Extract the [X, Y] coordinate from the center of the cell holding the provided text.  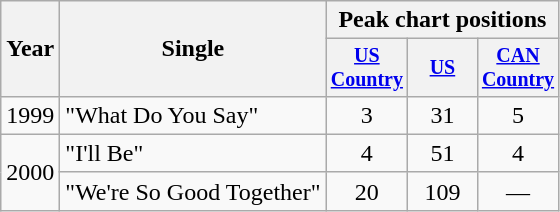
Peak chart positions [442, 20]
51 [442, 153]
"What Do You Say" [193, 115]
109 [442, 191]
US [442, 68]
31 [442, 115]
2000 [30, 172]
"We're So Good Together" [193, 191]
5 [518, 115]
— [518, 191]
3 [367, 115]
Single [193, 49]
Year [30, 49]
20 [367, 191]
US Country [367, 68]
1999 [30, 115]
"I'll Be" [193, 153]
CAN Country [518, 68]
